Locate the cell with the specified text and output its (x, y) center coordinate. 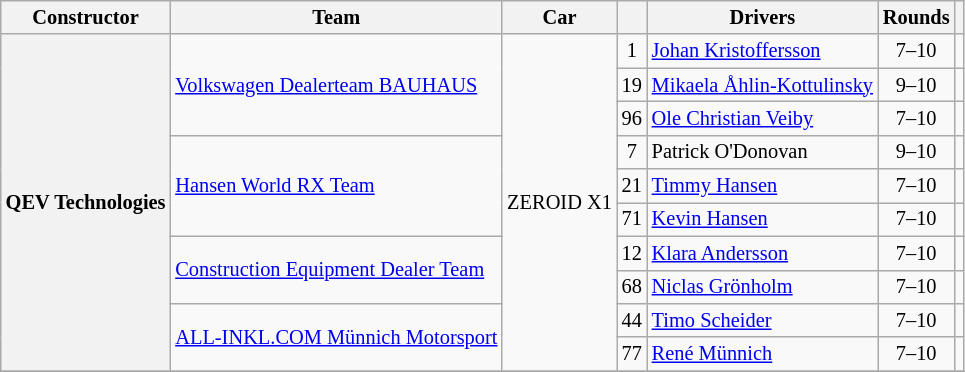
21 (632, 186)
Johan Kristoffersson (762, 51)
René Münnich (762, 354)
Construction Equipment Dealer Team (336, 270)
Niclas Grönholm (762, 287)
19 (632, 85)
44 (632, 320)
ZEROID X1 (559, 202)
7 (632, 152)
Drivers (762, 17)
Klara Andersson (762, 253)
Patrick O'Donovan (762, 152)
Constructor (86, 17)
Timmy Hansen (762, 186)
1 (632, 51)
Mikaela Åhlin-Kottulinsky (762, 85)
Hansen World RX Team (336, 186)
Car (559, 17)
71 (632, 219)
Timo Scheider (762, 320)
68 (632, 287)
Kevin Hansen (762, 219)
Team (336, 17)
Ole Christian Veiby (762, 118)
77 (632, 354)
ALL-INKL.COM Münnich Motorsport (336, 336)
96 (632, 118)
Volkswagen Dealerteam BAUHAUS (336, 84)
12 (632, 253)
Rounds (916, 17)
QEV Technologies (86, 202)
